Output the (X, Y) coordinate of the center of the cell containing the given text.  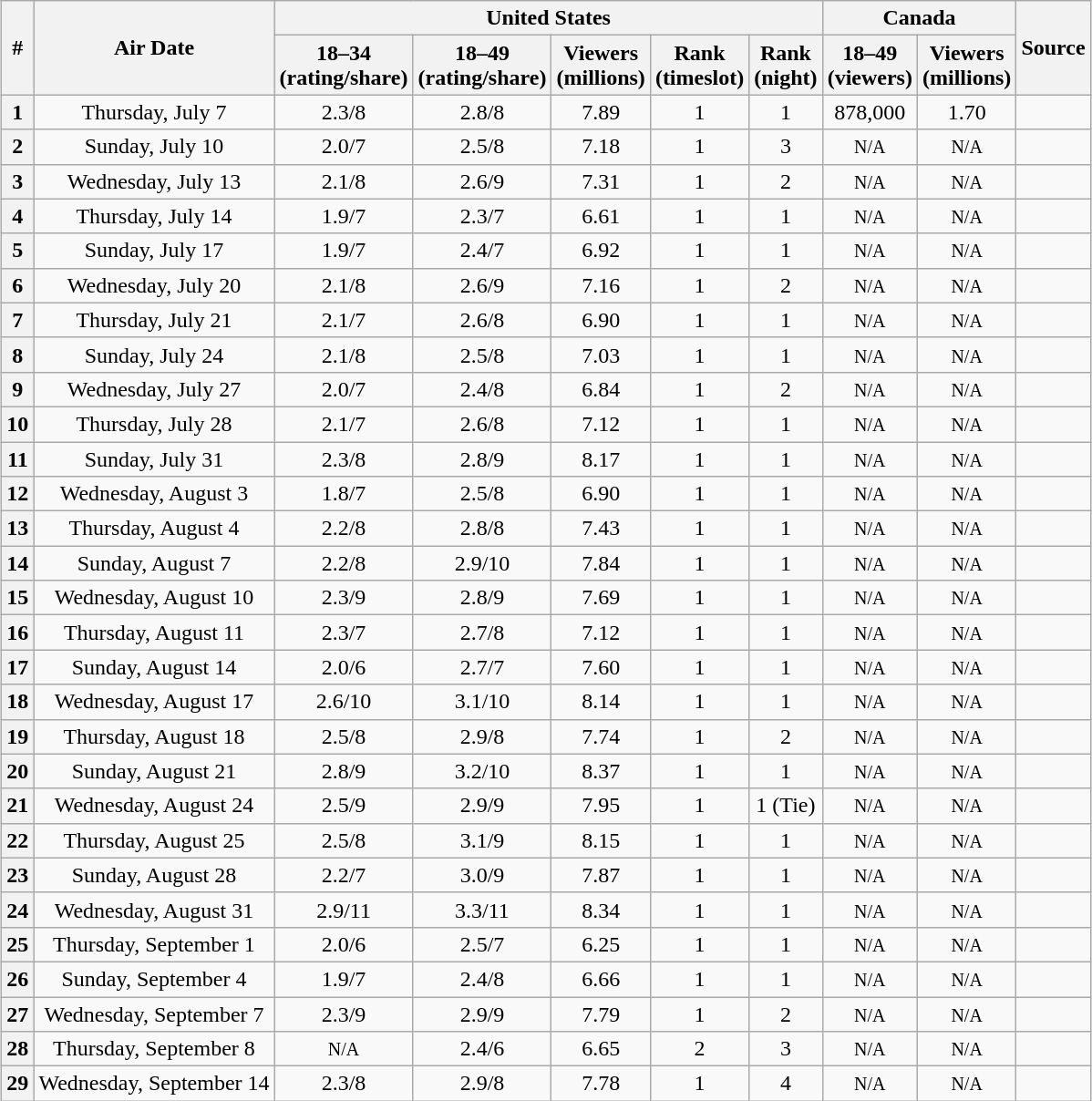
3.1/10 (482, 702)
2.4/7 (482, 251)
Sunday, July 31 (154, 458)
7.78 (601, 1084)
Wednesday, August 17 (154, 702)
2.7/7 (482, 667)
7.31 (601, 181)
1 (Tie) (786, 806)
18–49(rating/share) (482, 66)
Wednesday, August 24 (154, 806)
Air Date (154, 47)
8.15 (601, 840)
7.74 (601, 736)
3.3/11 (482, 910)
25 (18, 944)
Thursday, August 4 (154, 529)
8.37 (601, 771)
Wednesday, August 3 (154, 494)
7.95 (601, 806)
Sunday, July 10 (154, 147)
Rank(timeslot) (699, 66)
13 (18, 529)
26 (18, 979)
6.25 (601, 944)
Wednesday, August 10 (154, 598)
8.34 (601, 910)
Thursday, August 25 (154, 840)
Canada (919, 18)
3.1/9 (482, 840)
7.16 (601, 285)
Thursday, August 11 (154, 633)
Sunday, August 21 (154, 771)
2.7/8 (482, 633)
27 (18, 1014)
Thursday, September 1 (154, 944)
12 (18, 494)
16 (18, 633)
18–49(viewers) (870, 66)
7.89 (601, 112)
# (18, 47)
878,000 (870, 112)
2.6/10 (344, 702)
6.66 (601, 979)
7.69 (601, 598)
2.2/7 (344, 875)
Wednesday, July 27 (154, 389)
Sunday, July 17 (154, 251)
2.4/6 (482, 1049)
15 (18, 598)
6 (18, 285)
Thursday, July 28 (154, 424)
24 (18, 910)
Wednesday, July 20 (154, 285)
28 (18, 1049)
6.65 (601, 1049)
7.60 (601, 667)
2.5/9 (344, 806)
11 (18, 458)
Wednesday, July 13 (154, 181)
1.8/7 (344, 494)
Sunday, August 14 (154, 667)
Sunday, July 24 (154, 355)
29 (18, 1084)
7.79 (601, 1014)
20 (18, 771)
21 (18, 806)
Thursday, July 7 (154, 112)
10 (18, 424)
6.92 (601, 251)
22 (18, 840)
6.84 (601, 389)
Thursday, September 8 (154, 1049)
Thursday, July 14 (154, 216)
6.61 (601, 216)
1.70 (966, 112)
3.2/10 (482, 771)
7 (18, 320)
7.43 (601, 529)
8 (18, 355)
18–34(rating/share) (344, 66)
Wednesday, September 14 (154, 1084)
17 (18, 667)
United States (549, 18)
2.5/7 (482, 944)
23 (18, 875)
Source (1054, 47)
9 (18, 389)
7.87 (601, 875)
14 (18, 563)
7.18 (601, 147)
Thursday, August 18 (154, 736)
19 (18, 736)
8.17 (601, 458)
18 (18, 702)
5 (18, 251)
8.14 (601, 702)
Sunday, August 7 (154, 563)
Sunday, August 28 (154, 875)
Wednesday, September 7 (154, 1014)
Thursday, July 21 (154, 320)
3.0/9 (482, 875)
2.9/10 (482, 563)
7.03 (601, 355)
Sunday, September 4 (154, 979)
Rank(night) (786, 66)
2.9/11 (344, 910)
7.84 (601, 563)
Wednesday, August 31 (154, 910)
